Search for the cell housing the specified text and yield its [x, y] center coordinate. 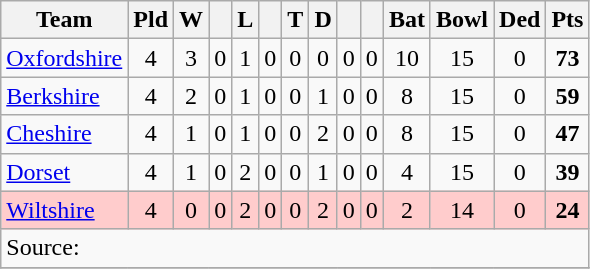
Team [64, 20]
Bowl [462, 20]
D [323, 20]
14 [462, 210]
Wiltshire [64, 210]
Cheshire [64, 134]
24 [568, 210]
Bat [406, 20]
Pts [568, 20]
Source: [295, 248]
3 [192, 58]
L [246, 20]
W [192, 20]
Ded [520, 20]
39 [568, 172]
Berkshire [64, 96]
Dorset [64, 172]
Oxfordshire [64, 58]
Pld [151, 20]
10 [406, 58]
73 [568, 58]
47 [568, 134]
T [296, 20]
59 [568, 96]
